For the text-containing cell, return its midpoint in [x, y] coordinate format. 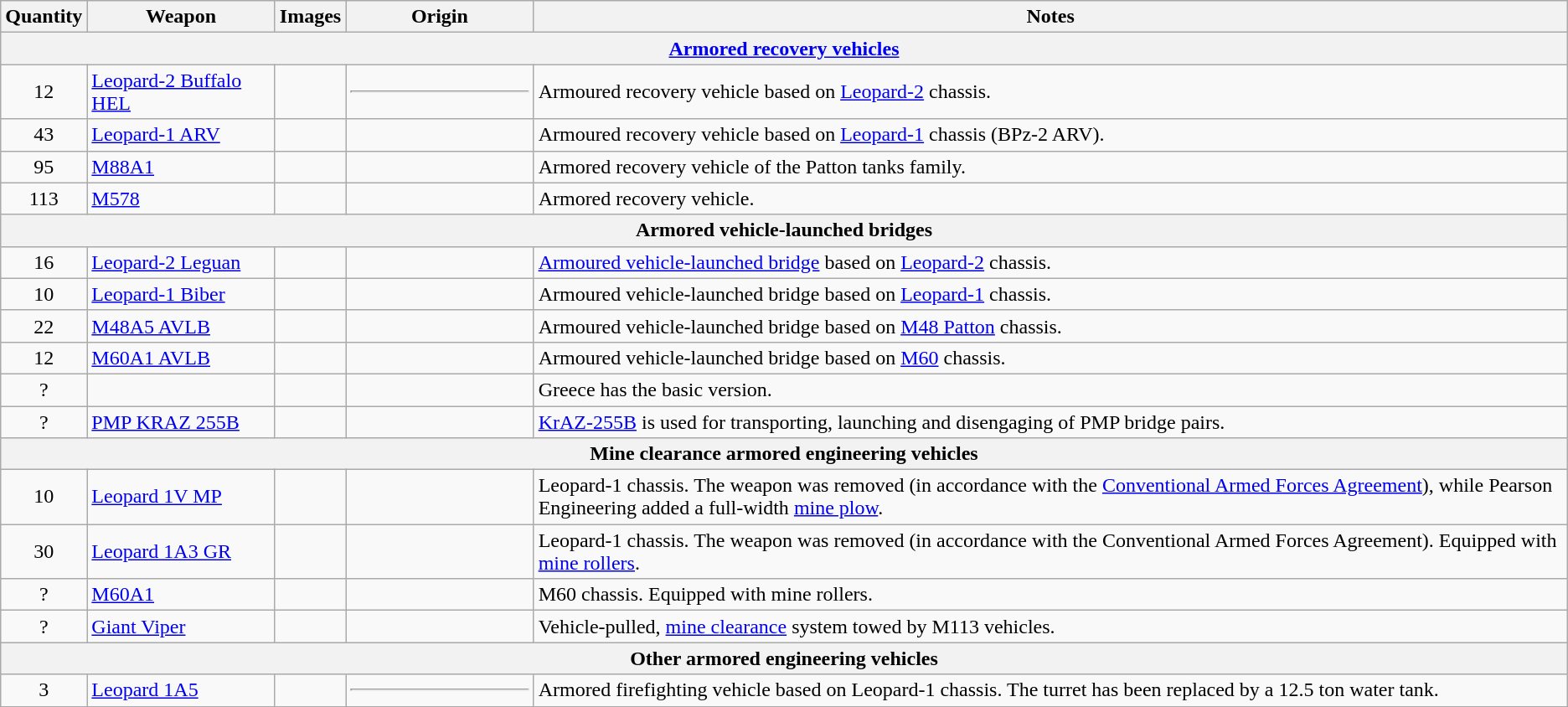
M60 chassis. Equipped with mine rollers. [1050, 595]
Armored recovery vehicles [784, 49]
Armoured vehicle-launched bridge based on Leopard-1 chassis. [1050, 294]
Μ60Α1 [181, 595]
Leopard 1V MP [181, 498]
Leopard-1 chassis. The weapon was removed (in accordance with the Conventional Armed Forces Agreement). Equipped with mine rollers. [1050, 551]
Images [310, 17]
Leopard-1 Biber [181, 294]
Armored recovery vehicle of the Patton tanks family. [1050, 167]
Armoured vehicle-launched bridge based on M48 Patton chassis. [1050, 326]
PMP KRAZ 255B [181, 421]
Leopard-2 Leguan [181, 262]
Armoured recovery vehicle based on Leopard-1 chassis (BPz-2 ARV). [1050, 135]
Leopard 1A5 [181, 690]
16 [44, 262]
M48A5 AVLB [181, 326]
Armored vehicle-launched bridges [784, 230]
Leopard-1 ARV [181, 135]
M60A1 AVLB [181, 358]
Quantity [44, 17]
43 [44, 135]
Armored firefighting vehicle based on Leopard-1 chassis. The turret has been replaced by a 12.5 ton water tank. [1050, 690]
95 [44, 167]
3 [44, 690]
113 [44, 199]
Armoured vehicle-launched bridge based on Leopard-2 chassis. [1050, 262]
Weapon [181, 17]
Other armored engineering vehicles [784, 658]
30 [44, 551]
Giant Viper [181, 627]
Origin [440, 17]
M88A1 [181, 167]
Leopard 1A3 GR [181, 551]
KrAZ-255B is used for transporting, launching and disengaging of PMP bridge pairs. [1050, 421]
22 [44, 326]
Armoured recovery vehicle based on Leopard-2 chassis. [1050, 92]
M578 [181, 199]
Vehicle-pulled, mine clearance system towed by M113 vehicles. [1050, 627]
Greece has the basic version. [1050, 390]
Μine clearance armored engineering vehicles [784, 454]
Leopard-2 Buffalo HEL [181, 92]
Armoured vehicle-launched bridge based on M60 chassis. [1050, 358]
Notes [1050, 17]
Armored recovery vehicle. [1050, 199]
